Determine the [X, Y] coordinate at the center of the cell enclosing the given text.  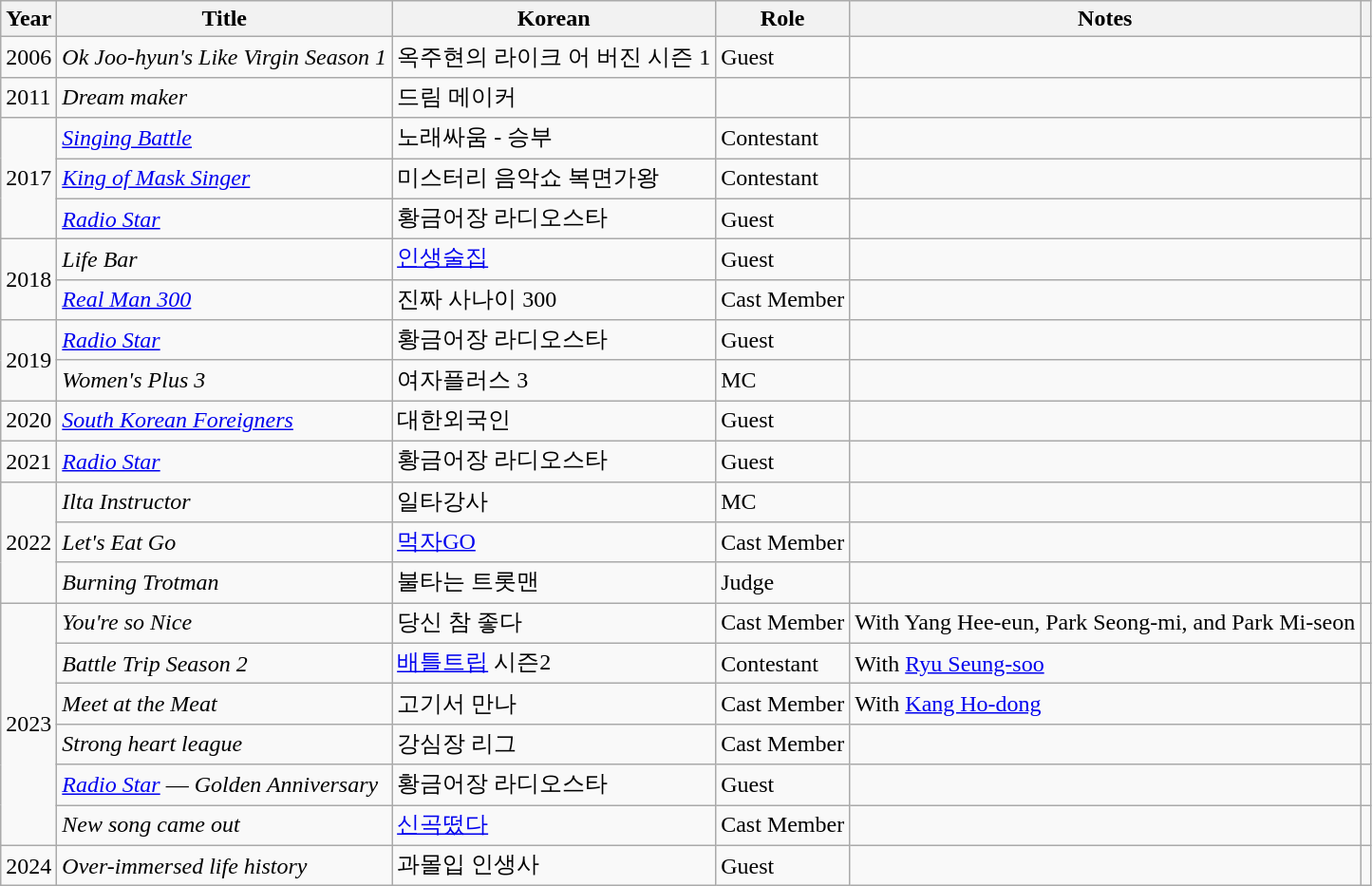
Burning Trotman [224, 583]
You're so Nice [224, 623]
King of Mask Singer [224, 179]
Meet at the Meat [224, 705]
미스터리 음악쇼 복면가왕 [554, 179]
신곡떴다 [554, 826]
Battle Trip Season 2 [224, 663]
2019 [28, 361]
Title [224, 19]
강심장 리그 [554, 745]
Ok Joo-hyun's Like Virgin Season 1 [224, 57]
대한외국인 [554, 422]
Life Bar [224, 260]
2023 [28, 724]
2024 [28, 866]
2017 [28, 179]
불타는 트롯맨 [554, 583]
배틀트립 시즌2 [554, 663]
Dream maker [224, 97]
고기서 만나 [554, 705]
With Kang Ho-dong [1105, 705]
Over-immersed life history [224, 866]
당신 참 좋다 [554, 623]
인생술집 [554, 260]
South Korean Foreigners [224, 422]
일타강사 [554, 501]
2020 [28, 422]
과몰입 인생사 [554, 866]
2021 [28, 462]
2022 [28, 542]
Korean [554, 19]
Ilta Instructor [224, 501]
With Ryu Seung-soo [1105, 663]
Strong heart league [224, 745]
옥주현의 라이크 어 버진 시즌 1 [554, 57]
New song came out [224, 826]
With Yang Hee-eun, Park Seong-mi, and Park Mi-seon [1105, 623]
Women's Plus 3 [224, 380]
2011 [28, 97]
Singing Battle [224, 139]
먹자GO [554, 543]
Year [28, 19]
Notes [1105, 19]
Radio Star — Golden Anniversary [224, 784]
Judge [782, 583]
진짜 사나이 300 [554, 300]
노래싸움 - 승부 [554, 139]
Real Man 300 [224, 300]
드림 메이커 [554, 97]
Let's Eat Go [224, 543]
여자플러스 3 [554, 380]
2018 [28, 279]
2006 [28, 57]
Role [782, 19]
